Locate the cell with the specified text and output its (X, Y) center coordinate. 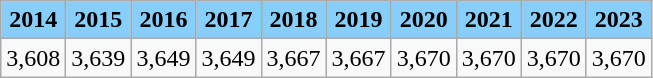
2015 (98, 20)
2014 (34, 20)
2021 (488, 20)
2016 (164, 20)
2022 (554, 20)
2023 (618, 20)
2017 (228, 20)
2019 (358, 20)
3,608 (34, 58)
3,639 (98, 58)
2020 (424, 20)
2018 (294, 20)
